Find where the given text appears and provide that cell's center as (x, y) coordinate. 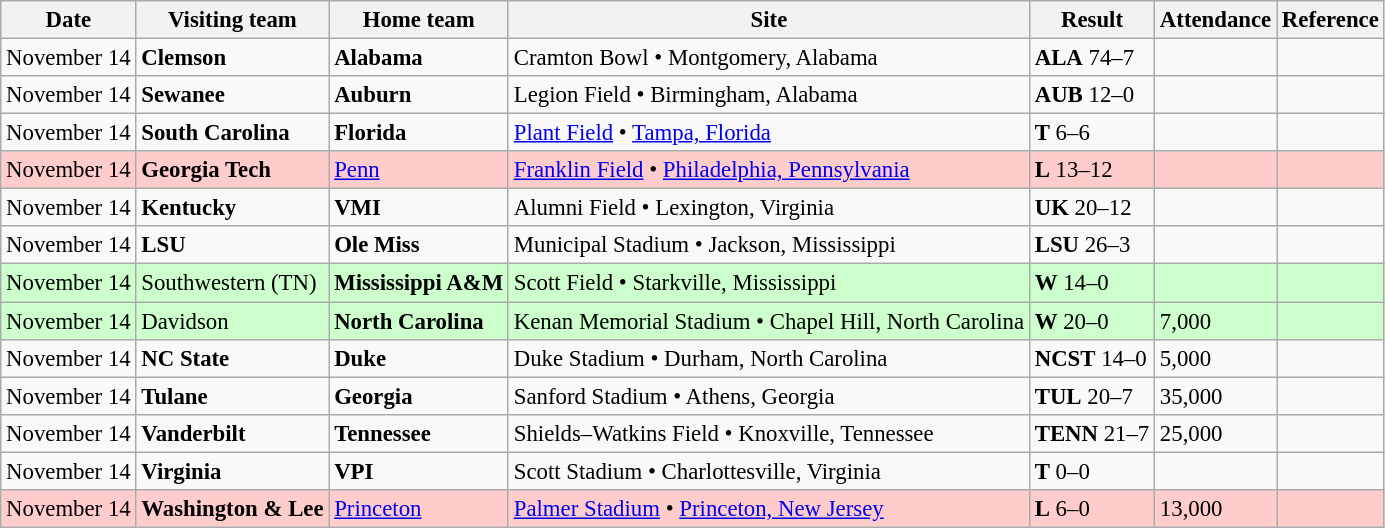
Princeton (419, 509)
5,000 (1216, 358)
7,000 (1216, 321)
Franklin Field • Philadelphia, Pennsylvania (768, 170)
South Carolina (232, 133)
W 20–0 (1092, 321)
Home team (419, 20)
LSU (232, 245)
Kentucky (232, 208)
Plant Field • Tampa, Florida (768, 133)
Palmer Stadium • Princeton, New Jersey (768, 509)
Georgia (419, 396)
Shields–Watkins Field • Knoxville, Tennessee (768, 433)
W 14–0 (1092, 283)
Sewanee (232, 95)
Alabama (419, 58)
TUL 20–7 (1092, 396)
Auburn (419, 95)
Florida (419, 133)
25,000 (1216, 433)
Municipal Stadium • Jackson, Mississippi (768, 245)
T 6–6 (1092, 133)
ALA 74–7 (1092, 58)
Alumni Field • Lexington, Virginia (768, 208)
Reference (1331, 20)
AUB 12–0 (1092, 95)
LSU 26–3 (1092, 245)
NCST 14–0 (1092, 358)
Georgia Tech (232, 170)
Scott Stadium • Charlottesville, Virginia (768, 471)
Cramton Bowl • Montgomery, Alabama (768, 58)
North Carolina (419, 321)
Washington & Lee (232, 509)
Tulane (232, 396)
Attendance (1216, 20)
Site (768, 20)
Duke Stadium • Durham, North Carolina (768, 358)
T 0–0 (1092, 471)
Duke (419, 358)
Southwestern (TN) (232, 283)
UK 20–12 (1092, 208)
35,000 (1216, 396)
Tennessee (419, 433)
Virginia (232, 471)
Vanderbilt (232, 433)
Mississippi A&M (419, 283)
Kenan Memorial Stadium • Chapel Hill, North Carolina (768, 321)
NC State (232, 358)
TENN 21–7 (1092, 433)
VPI (419, 471)
Result (1092, 20)
VMI (419, 208)
Date (68, 20)
13,000 (1216, 509)
Ole Miss (419, 245)
Scott Field • Starkville, Mississippi (768, 283)
Legion Field • Birmingham, Alabama (768, 95)
L 6–0 (1092, 509)
L 13–12 (1092, 170)
Sanford Stadium • Athens, Georgia (768, 396)
Clemson (232, 58)
Davidson (232, 321)
Visiting team (232, 20)
Penn (419, 170)
